Search for the cell housing the specified text and yield its (X, Y) center coordinate. 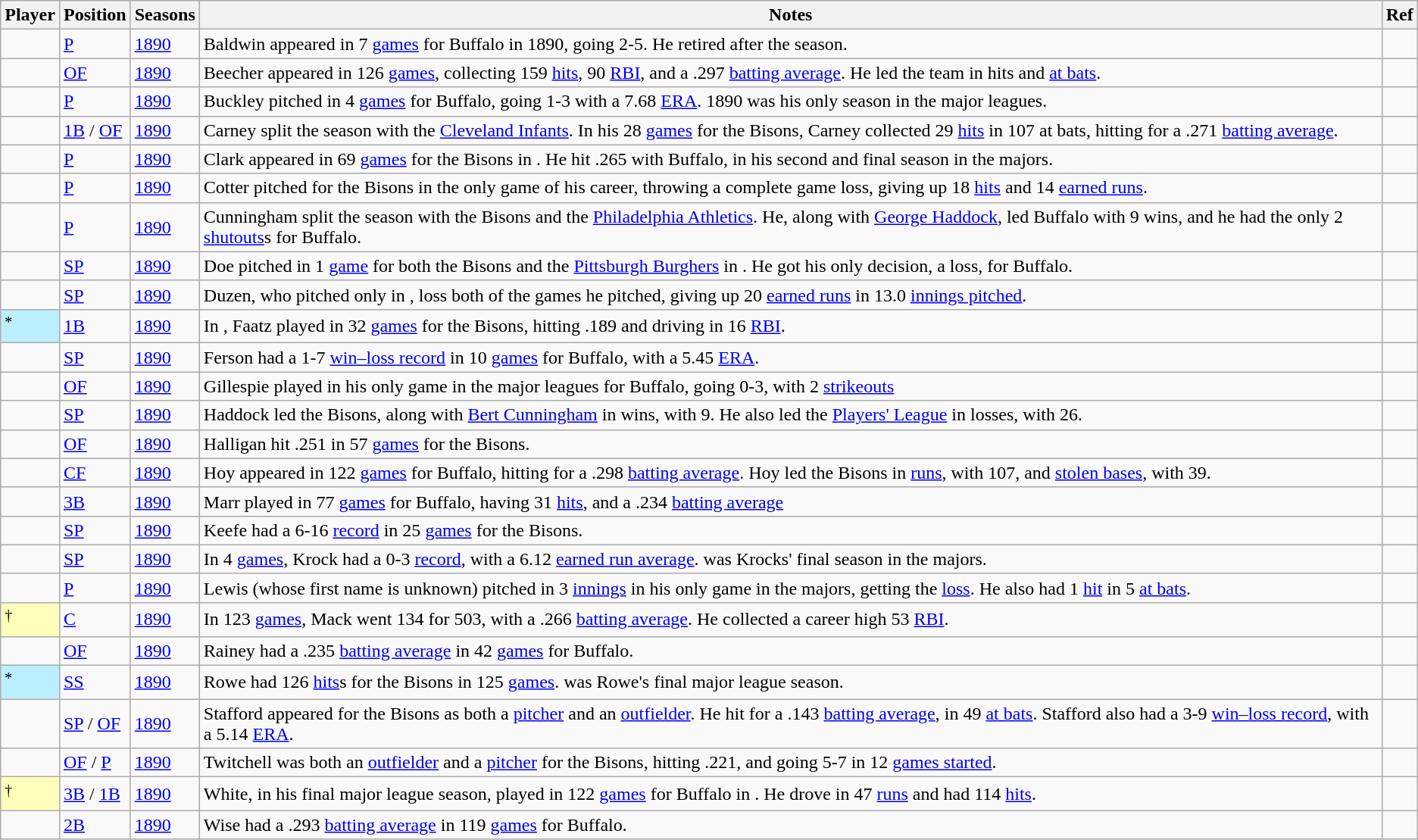
Beecher appeared in 126 games, collecting 159 hits, 90 RBI, and a .297 batting average. He led the team in hits and at bats. (791, 73)
Hoy appeared in 122 games for Buffalo, hitting for a .298 batting average. Hoy led the Bisons in runs, with 107, and stolen bases, with 39. (791, 473)
1B / OF (95, 130)
Marr played in 77 games for Buffalo, having 31 hits, and a .234 batting average (791, 501)
SS (95, 682)
Gillespie played in his only game in the major leagues for Buffalo, going 0-3, with 2 strikeouts (791, 386)
Rainey had a .235 batting average in 42 games for Buffalo. (791, 651)
Halligan hit .251 in 57 games for the Bisons. (791, 444)
Haddock led the Bisons, along with Bert Cunningham in wins, with 9. He also led the Players' League in losses, with 26. (791, 415)
Position (95, 15)
Seasons (165, 15)
In 123 games, Mack went 134 for 503, with a .266 batting average. He collected a career high 53 RBI. (791, 620)
Clark appeared in 69 games for the Bisons in . He hit .265 with Buffalo, in his second and final season in the majors. (791, 159)
3B / 1B (95, 794)
Rowe had 126 hitss for the Bisons in 125 games. was Rowe's final major league season. (791, 682)
2B (95, 825)
Wise had a .293 batting average in 119 games for Buffalo. (791, 825)
In 4 games, Krock had a 0-3 record, with a 6.12 earned run average. was Krocks' final season in the majors. (791, 559)
Twitchell was both an outfielder and a pitcher for the Bisons, hitting .221, and going 5-7 in 12 games started. (791, 763)
C (95, 620)
SP / OF (95, 724)
Buckley pitched in 4 games for Buffalo, going 1-3 with a 7.68 ERA. 1890 was his only season in the major leagues. (791, 101)
Doe pitched in 1 game for both the Bisons and the Pittsburgh Burghers in . He got his only decision, a loss, for Buffalo. (791, 266)
White, in his final major league season, played in 122 games for Buffalo in . He drove in 47 runs and had 114 hits. (791, 794)
Duzen, who pitched only in , loss both of the games he pitched, giving up 20 earned runs in 13.0 innings pitched. (791, 295)
In , Faatz played in 32 games for the Bisons, hitting .189 and driving in 16 RBI. (791, 326)
3B (95, 501)
CF (95, 473)
Baldwin appeared in 7 games for Buffalo in 1890, going 2-5. He retired after the season. (791, 44)
Player (30, 15)
1B (95, 326)
Keefe had a 6-16 record in 25 games for the Bisons. (791, 530)
Ferson had a 1-7 win–loss record in 10 games for Buffalo, with a 5.45 ERA. (791, 358)
Notes (791, 15)
Ref (1400, 15)
Lewis (whose first name is unknown) pitched in 3 innings in his only game in the majors, getting the loss. He also had 1 hit in 5 at bats. (791, 588)
Cotter pitched for the Bisons in the only game of his career, throwing a complete game loss, giving up 18 hits and 14 earned runs. (791, 188)
OF / P (95, 763)
